Identify which cell holds the provided text, then report its (X, Y) central coordinate. 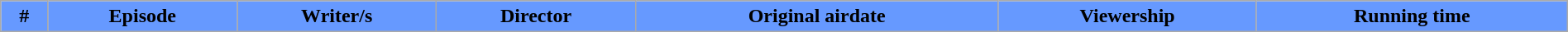
# (25, 16)
Writer/s (337, 16)
Viewership (1127, 16)
Episode (142, 16)
Director (536, 16)
Original airdate (816, 16)
Running time (1412, 16)
